From the cell containing the given text, extract its center point as (x, y) coordinate. 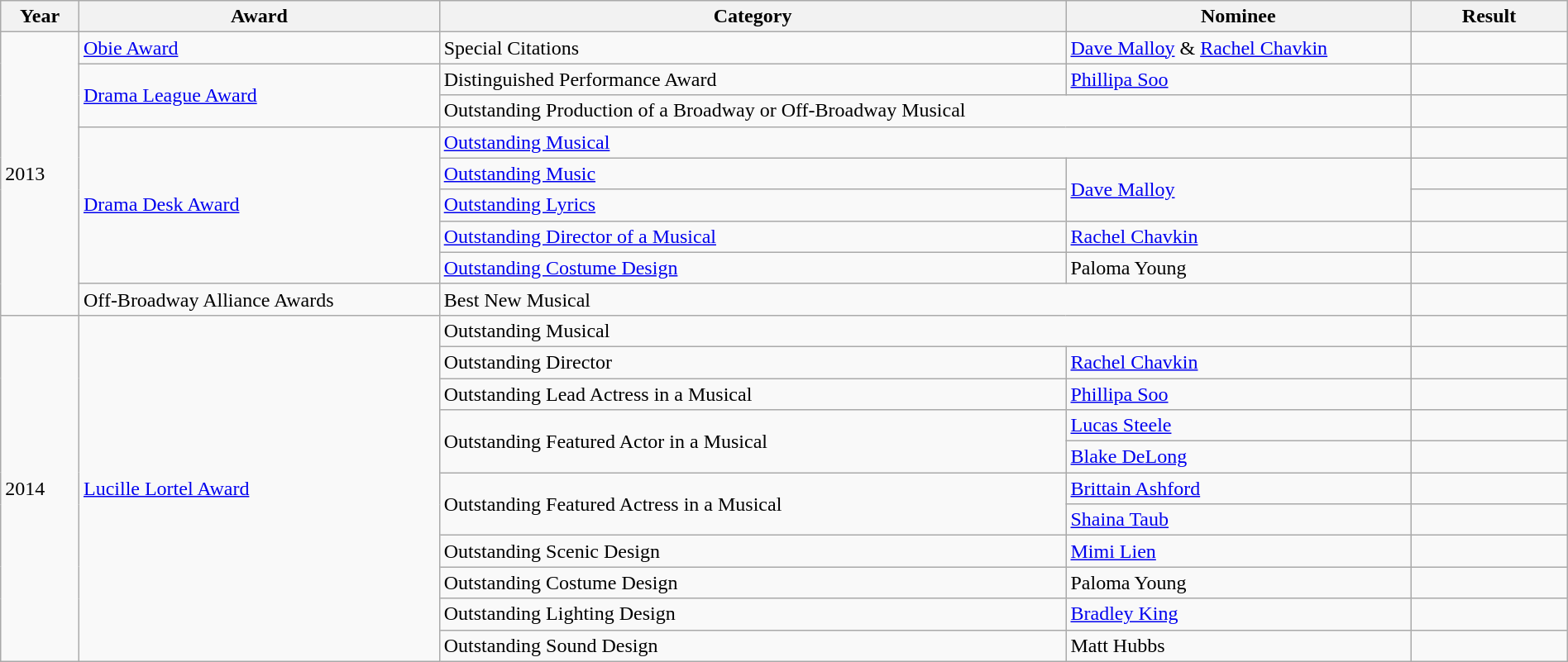
Outstanding Music (753, 174)
Outstanding Lyrics (753, 205)
2013 (40, 174)
Dave Malloy & Rachel Chavkin (1239, 48)
Special Citations (753, 48)
Obie Award (259, 48)
Outstanding Director of a Musical (753, 236)
2014 (40, 488)
Bradley King (1239, 614)
Award (259, 17)
Outstanding Featured Actor in a Musical (753, 441)
Mimi Lien (1239, 551)
Result (1489, 17)
Drama League Award (259, 95)
Blake DeLong (1239, 457)
Matt Hubbs (1239, 645)
Nominee (1239, 17)
Category (753, 17)
Distinguished Performance Award (753, 79)
Outstanding Sound Design (753, 645)
Outstanding Director (753, 362)
Brittain Ashford (1239, 488)
Shaina Taub (1239, 520)
Outstanding Lead Actress in a Musical (753, 394)
Best New Musical (925, 299)
Lucille Lortel Award (259, 488)
Dave Malloy (1239, 189)
Outstanding Production of a Broadway or Off-Broadway Musical (925, 111)
Off-Broadway Alliance Awards (259, 299)
Outstanding Featured Actress in a Musical (753, 504)
Year (40, 17)
Outstanding Scenic Design (753, 551)
Drama Desk Award (259, 205)
Outstanding Lighting Design (753, 614)
Lucas Steele (1239, 426)
